Find where the given text appears and provide that cell's center as (X, Y) coordinate. 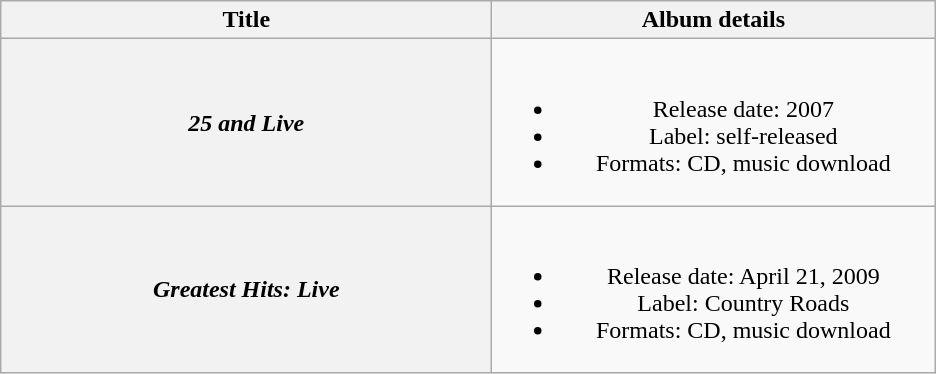
25 and Live (246, 122)
Release date: 2007Label: self-releasedFormats: CD, music download (714, 122)
Title (246, 20)
Release date: April 21, 2009Label: Country RoadsFormats: CD, music download (714, 290)
Album details (714, 20)
Greatest Hits: Live (246, 290)
